Pinpoint the cell where the given text exists, returning its [X, Y] midpoint coordinate. 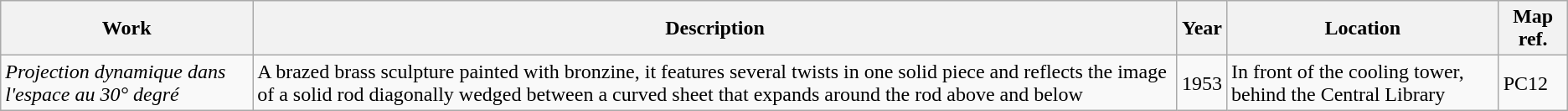
Year [1201, 29]
Work [127, 29]
Projection dynamique dans l'espace au 30° degré [127, 82]
PC12 [1533, 82]
In front of the cooling tower, behind the Central Library [1362, 82]
Map ref. [1533, 29]
1953 [1201, 82]
Location [1362, 29]
Description [715, 29]
